From the cell containing the given text, extract its center point as [x, y] coordinate. 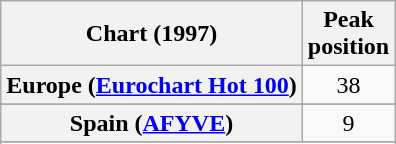
Spain (AFYVE) [152, 123]
Peakposition [348, 34]
Chart (1997) [152, 34]
38 [348, 85]
Europe (Eurochart Hot 100) [152, 85]
9 [348, 123]
